Identify which cell holds the provided text, then report its [X, Y] central coordinate. 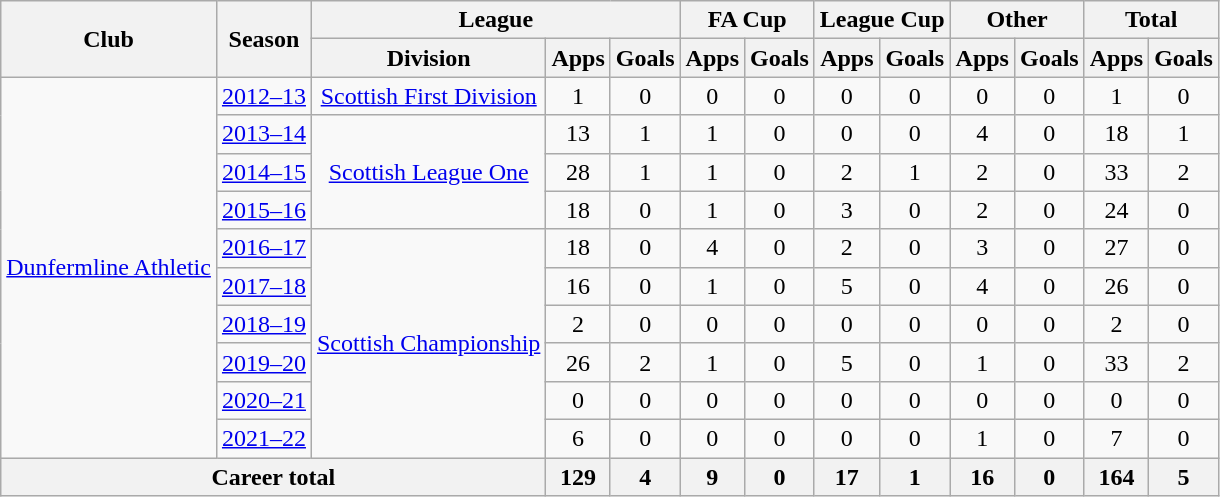
2018–19 [264, 324]
17 [846, 477]
Other [1017, 20]
Scottish Championship [428, 343]
2016–17 [264, 248]
24 [1116, 210]
129 [578, 477]
2015–16 [264, 210]
Scottish First Division [428, 96]
Club [109, 39]
7 [1116, 438]
2017–18 [264, 286]
13 [578, 134]
9 [712, 477]
Dunfermline Athletic [109, 268]
Total [1151, 20]
2019–20 [264, 362]
League [496, 20]
2021–22 [264, 438]
27 [1116, 248]
FA Cup [747, 20]
Career total [274, 477]
28 [578, 172]
2020–21 [264, 400]
164 [1116, 477]
6 [578, 438]
2014–15 [264, 172]
2013–14 [264, 134]
2012–13 [264, 96]
Division [428, 58]
Season [264, 39]
League Cup [882, 20]
Scottish League One [428, 172]
